From the cell containing the given text, extract its center point as [X, Y] coordinate. 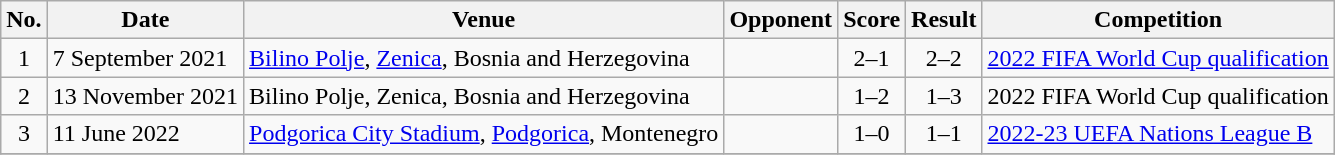
7 September 2021 [145, 58]
1–1 [944, 134]
13 November 2021 [145, 96]
11 June 2022 [145, 134]
1 [24, 58]
1–3 [944, 96]
Result [944, 20]
Score [872, 20]
No. [24, 20]
2022-23 UEFA Nations League B [1158, 134]
3 [24, 134]
Venue [484, 20]
Competition [1158, 20]
1–2 [872, 96]
2 [24, 96]
Date [145, 20]
1–0 [872, 134]
2–2 [944, 58]
2–1 [872, 58]
Opponent [781, 20]
Podgorica City Stadium, Podgorica, Montenegro [484, 134]
